Scan for the cell matching the given text and deliver its [x, y] coordinate at center. 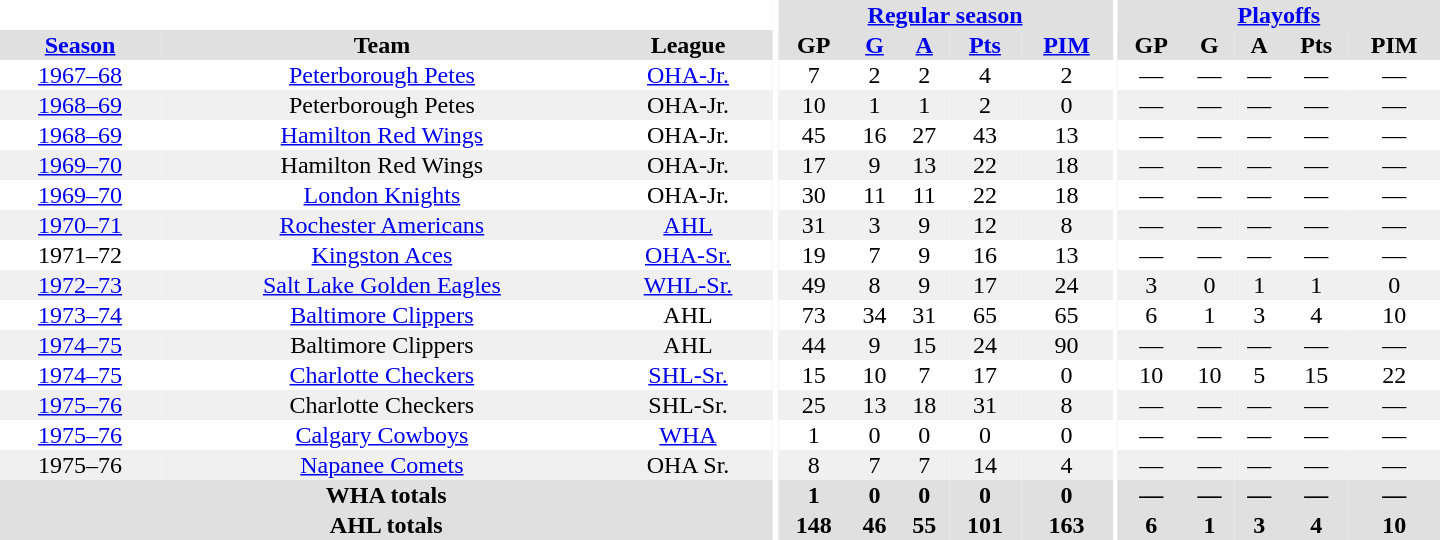
25 [814, 405]
1971–72 [80, 255]
OHA Sr. [688, 465]
5 [1259, 375]
12 [985, 225]
1967–68 [80, 75]
Rochester Americans [382, 225]
73 [814, 315]
14 [985, 465]
Calgary Cowboys [382, 435]
OHA-Sr. [688, 255]
43 [985, 135]
30 [814, 195]
19 [814, 255]
Kingston Aces [382, 255]
WHA totals [386, 495]
Regular season [945, 15]
101 [985, 525]
London Knights [382, 195]
90 [1066, 345]
1970–71 [80, 225]
Playoffs [1279, 15]
148 [814, 525]
Napanee Comets [382, 465]
Team [382, 45]
44 [814, 345]
46 [875, 525]
45 [814, 135]
163 [1066, 525]
49 [814, 285]
Season [80, 45]
34 [875, 315]
League [688, 45]
Salt Lake Golden Eagles [382, 285]
1973–74 [80, 315]
27 [924, 135]
55 [924, 525]
WHA [688, 435]
AHL totals [386, 525]
WHL-Sr. [688, 285]
1972–73 [80, 285]
